Identify which cell holds the provided text, then report its (x, y) central coordinate. 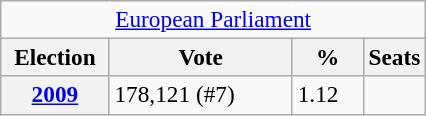
1.12 (328, 95)
Seats (394, 57)
% (328, 57)
Election (55, 57)
2009 (55, 95)
European Parliament (214, 19)
Vote (200, 57)
178,121 (#7) (200, 95)
